Provide the (X, Y) coordinate of the cell's center where the given text is located.  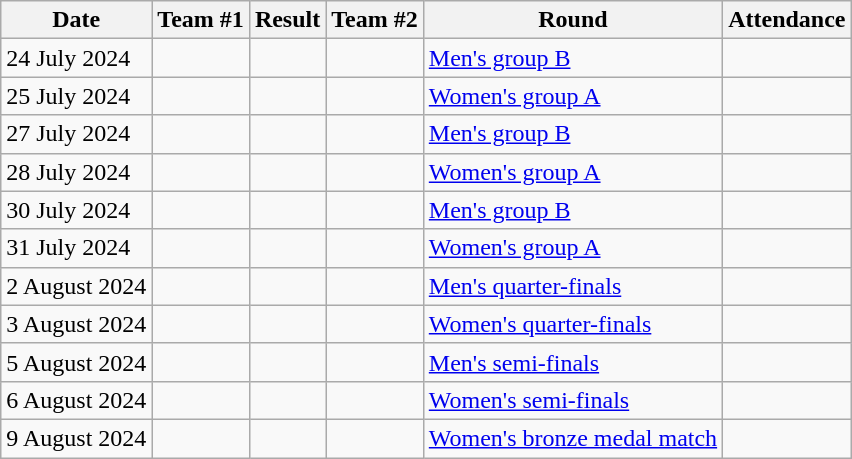
Team #1 (201, 20)
Attendance (787, 20)
Women's bronze medal match (572, 438)
2 August 2024 (76, 286)
24 July 2024 (76, 58)
Round (572, 20)
Men's semi-finals (572, 362)
27 July 2024 (76, 134)
28 July 2024 (76, 172)
25 July 2024 (76, 96)
6 August 2024 (76, 400)
9 August 2024 (76, 438)
Women's quarter-finals (572, 324)
Women's semi-finals (572, 400)
5 August 2024 (76, 362)
3 August 2024 (76, 324)
Result (287, 20)
Date (76, 20)
Team #2 (375, 20)
31 July 2024 (76, 248)
Men's quarter-finals (572, 286)
30 July 2024 (76, 210)
